Capture the cell that displays the provided text and extract its [x, y] central coordinate. 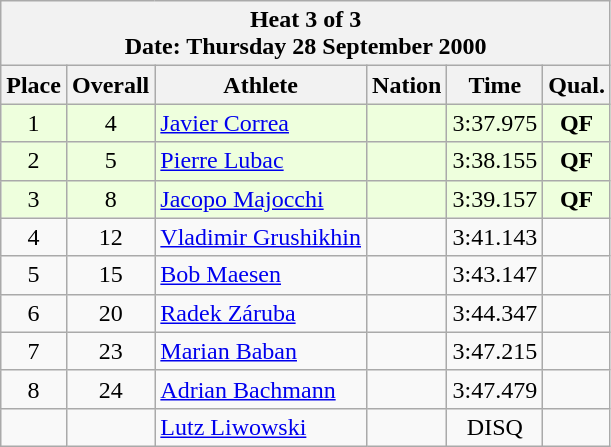
Heat 3 of 3 Date: Thursday 28 September 2000 [306, 34]
7 [34, 351]
3:47.215 [495, 351]
Nation [407, 85]
1 [34, 123]
Overall [110, 85]
3:44.347 [495, 313]
3:47.479 [495, 389]
23 [110, 351]
Marian Baban [261, 351]
15 [110, 275]
Javier Correa [261, 123]
Adrian Bachmann [261, 389]
Time [495, 85]
3:38.155 [495, 161]
Pierre Lubac [261, 161]
3:37.975 [495, 123]
3:39.157 [495, 199]
3:43.147 [495, 275]
Qual. [577, 85]
Bob Maesen [261, 275]
2 [34, 161]
20 [110, 313]
Athlete [261, 85]
Vladimir Grushikhin [261, 237]
12 [110, 237]
24 [110, 389]
Radek Záruba [261, 313]
Lutz Liwowski [261, 427]
Place [34, 85]
3:41.143 [495, 237]
DISQ [495, 427]
Jacopo Majocchi [261, 199]
6 [34, 313]
3 [34, 199]
